Return [x, y] of the center of cell containing provided text 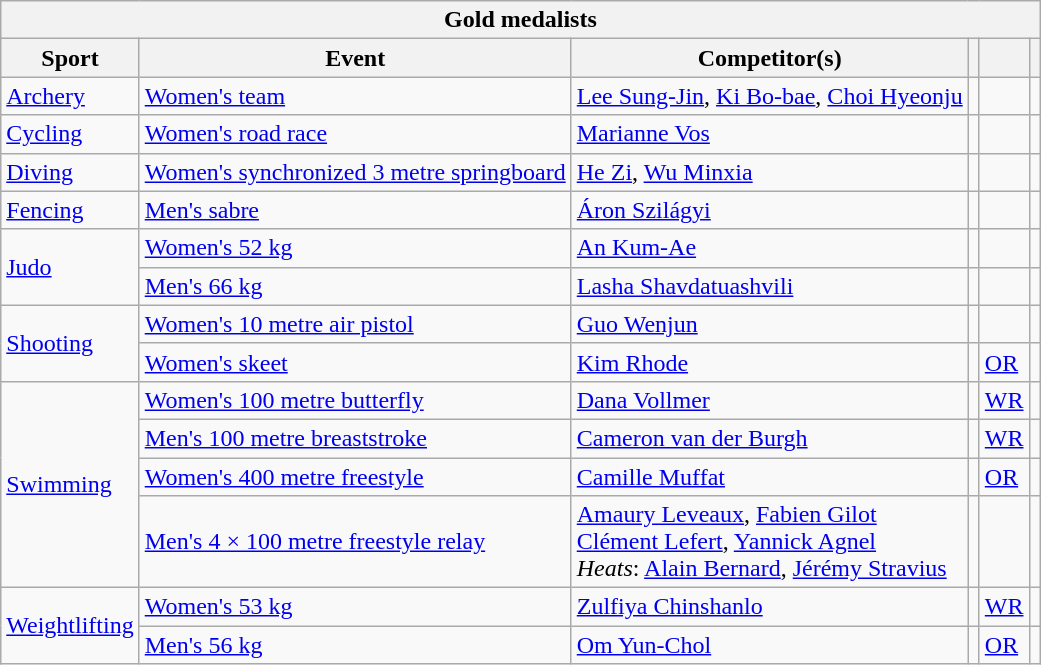
Dana Vollmer [770, 400]
Women's 100 metre butterfly [355, 400]
Archery [70, 96]
Fencing [70, 210]
Women's 53 kg [355, 607]
Áron Szilágyi [770, 210]
Guo Wenjun [770, 324]
Lee Sung-Jin, Ki Bo-bae, Choi Hyeonju [770, 96]
Women's team [355, 96]
Event [355, 58]
Amaury Leveaux, Fabien GilotClément Lefert, Yannick AgnelHeats: Alain Bernard, Jérémy Stravius [770, 542]
Sport [70, 58]
Women's road race [355, 134]
Weightlifting [70, 626]
Men's 4 × 100 metre freestyle relay [355, 542]
Women's 400 metre freestyle [355, 477]
Lasha Shavdatuashvili [770, 286]
Zulfiya Chinshanlo [770, 607]
Competitor(s) [770, 58]
Marianne Vos [770, 134]
Cycling [70, 134]
Shooting [70, 343]
Men's 66 kg [355, 286]
Women's 10 metre air pistol [355, 324]
Men's 100 metre breaststroke [355, 438]
Women's 52 kg [355, 248]
Camille Muffat [770, 477]
Women's synchronized 3 metre springboard [355, 172]
Diving [70, 172]
Om Yun-Chol [770, 645]
Gold medalists [520, 20]
Men's sabre [355, 210]
An Kum-Ae [770, 248]
He Zi, Wu Minxia [770, 172]
Men's 56 kg [355, 645]
Cameron van der Burgh [770, 438]
Judo [70, 267]
Women's skeet [355, 362]
Kim Rhode [770, 362]
Swimming [70, 484]
